Detect which cell encompasses the target text, then output its (X, Y) center coordinate. 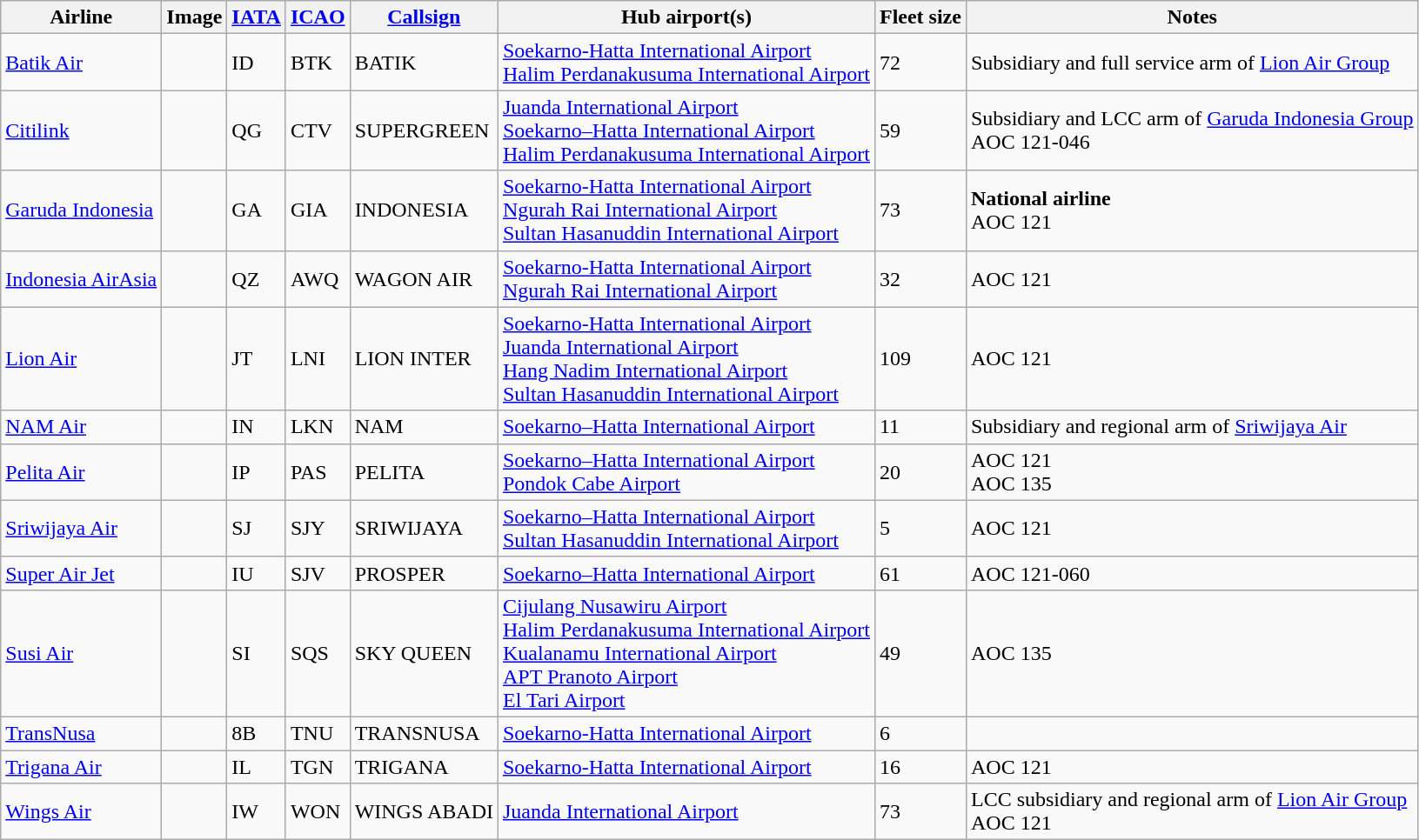
Lion Air (82, 358)
Wings Air (82, 812)
Hub airport(s) (686, 17)
Soekarno–Hatta International AirportPondok Cabe Airport (686, 471)
Subsidiary and full service arm of Lion Air Group (1192, 63)
Soekarno–Hatta International AirportSultan Hasanuddin International Airport (686, 529)
16 (920, 766)
Sriwijaya Air (82, 529)
TRANSNUSA (424, 733)
GIA (318, 210)
SRIWIJAYA (424, 529)
CTV (318, 130)
INDONESIA (424, 210)
BTK (318, 63)
20 (920, 471)
SJ (257, 529)
Pelita Air (82, 471)
SUPERGREEN (424, 130)
QG (257, 130)
IU (257, 573)
6 (920, 733)
11 (920, 427)
Trigana Air (82, 766)
Garuda Indonesia (82, 210)
GA (257, 210)
Airline (82, 17)
5 (920, 529)
Soekarno-Hatta International AirportHalim Perdanakusuma International Airport (686, 63)
Citilink (82, 130)
Cijulang Nusawiru AirportHalim Perdanakusuma International AirportKualanamu International AirportAPT Pranoto AirportEl Tari Airport (686, 653)
IATA (257, 17)
Subsidiary and LCC arm of Garuda Indonesia Group AOC 121-046 (1192, 130)
QZ (257, 278)
SQS (318, 653)
Soekarno-Hatta International AirportNgurah Rai International AirportSultan Hasanuddin International Airport (686, 210)
LKN (318, 427)
Soekarno-Hatta International AirportNgurah Rai International Airport (686, 278)
61 (920, 573)
National airlineAOC 121 (1192, 210)
SJY (318, 529)
AWQ (318, 278)
IN (257, 427)
109 (920, 358)
Juanda International Airport (686, 812)
LNI (318, 358)
SKY QUEEN (424, 653)
IP (257, 471)
8B (257, 733)
LCC subsidiary and regional arm of Lion Air Group AOC 121 (1192, 812)
IL (257, 766)
TransNusa (82, 733)
Notes (1192, 17)
59 (920, 130)
ICAO (318, 17)
Image (195, 17)
AOC 121-060 (1192, 573)
Susi Air (82, 653)
Callsign (424, 17)
WINGS ABADI (424, 812)
TRIGANA (424, 766)
TNU (318, 733)
AOC 135 (1192, 653)
BATIK (424, 63)
PAS (318, 471)
72 (920, 63)
PROSPER (424, 573)
TGN (318, 766)
SI (257, 653)
IW (257, 812)
ID (257, 63)
WON (318, 812)
LION INTER (424, 358)
Soekarno-Hatta International AirportJuanda International AirportHang Nadim International AirportSultan Hasanuddin International Airport (686, 358)
JT (257, 358)
WAGON AIR (424, 278)
Super Air Jet (82, 573)
Subsidiary and regional arm of Sriwijaya Air (1192, 427)
NAM (424, 427)
PELITA (424, 471)
NAM Air (82, 427)
Juanda International AirportSoekarno–Hatta International AirportHalim Perdanakusuma International Airport (686, 130)
Fleet size (920, 17)
SJV (318, 573)
Batik Air (82, 63)
32 (920, 278)
Indonesia AirAsia (82, 278)
AOC 121AOC 135 (1192, 471)
49 (920, 653)
